Find where the given text appears and provide that cell's center as [x, y] coordinate. 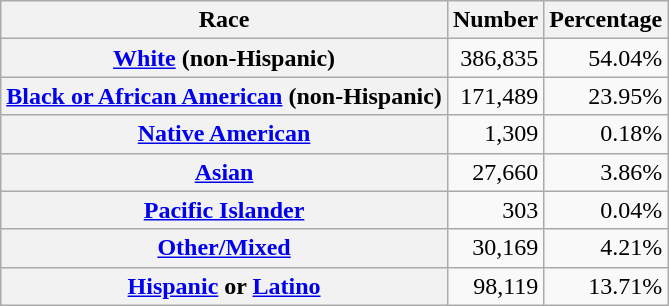
303 [495, 210]
54.04% [606, 58]
Other/Mixed [224, 248]
Asian [224, 172]
Percentage [606, 20]
27,660 [495, 172]
171,489 [495, 96]
Pacific Islander [224, 210]
3.86% [606, 172]
0.18% [606, 134]
98,119 [495, 286]
Number [495, 20]
23.95% [606, 96]
White (non-Hispanic) [224, 58]
Race [224, 20]
0.04% [606, 210]
Black or African American (non-Hispanic) [224, 96]
13.71% [606, 286]
30,169 [495, 248]
4.21% [606, 248]
Hispanic or Latino [224, 286]
386,835 [495, 58]
Native American [224, 134]
1,309 [495, 134]
